Search for the cell housing the specified text and yield its (x, y) center coordinate. 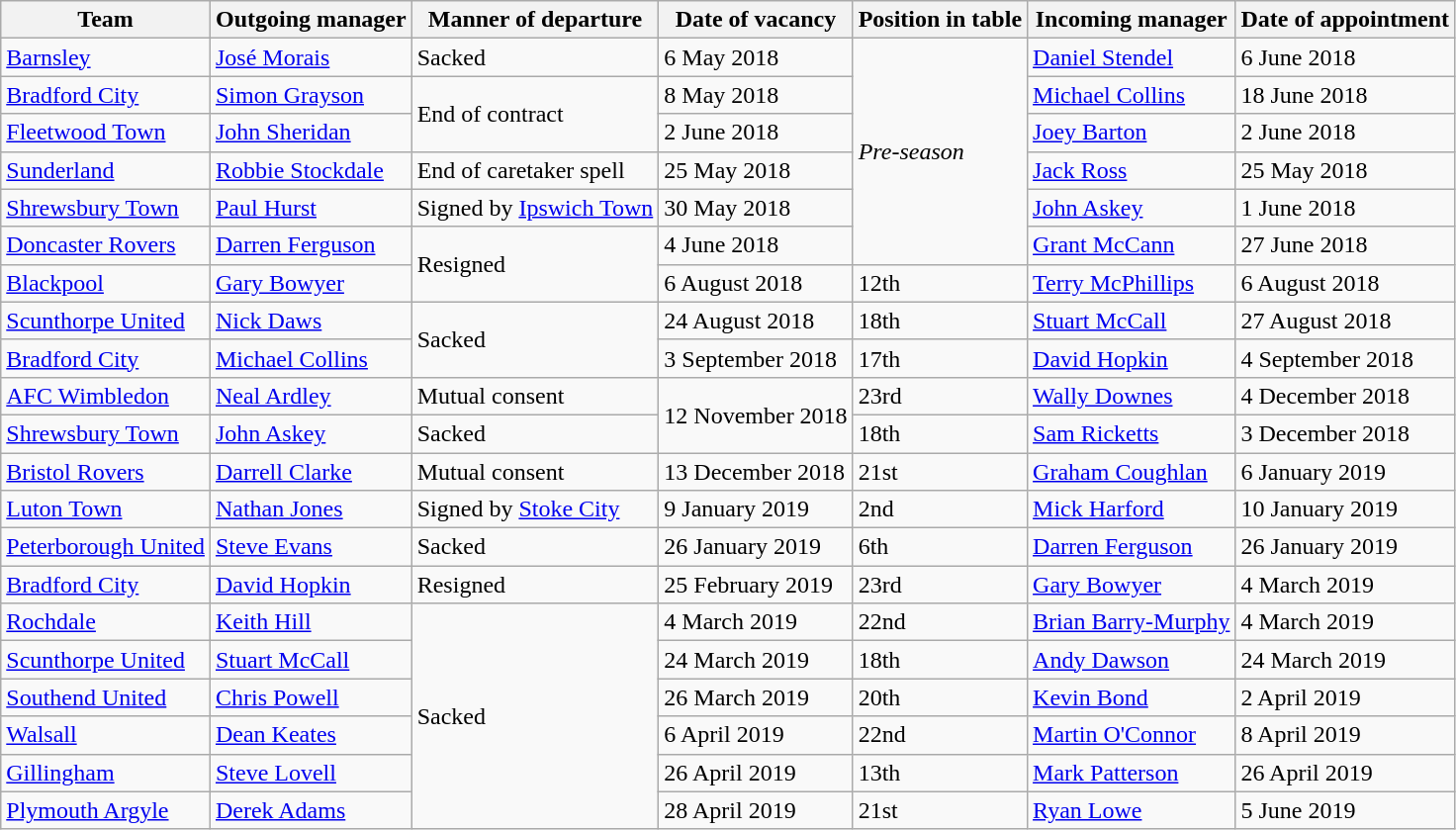
Gillingham (106, 773)
Jack Ross (1132, 170)
2nd (940, 509)
12 November 2018 (756, 415)
13 December 2018 (756, 472)
Outgoing manager (311, 20)
Kevin Bond (1132, 697)
End of contract (535, 114)
Simon Grayson (311, 95)
Blackpool (106, 283)
30 May 2018 (756, 208)
8 April 2019 (1345, 735)
10 January 2019 (1345, 509)
3 December 2018 (1345, 433)
2 April 2019 (1345, 697)
Brian Barry-Murphy (1132, 622)
6th (940, 547)
Darrell Clarke (311, 472)
Joey Barton (1132, 133)
John Sheridan (311, 133)
Signed by Ipswich Town (535, 208)
28 April 2019 (756, 810)
Dean Keates (311, 735)
Robbie Stockdale (311, 170)
Peterborough United (106, 547)
25 February 2019 (756, 585)
4 December 2018 (1345, 396)
Paul Hurst (311, 208)
Date of appointment (1345, 20)
27 June 2018 (1345, 245)
Sam Ricketts (1132, 433)
4 September 2018 (1345, 358)
AFC Wimbledon (106, 396)
Terry McPhillips (1132, 283)
Mick Harford (1132, 509)
Date of vacancy (756, 20)
Doncaster Rovers (106, 245)
Daniel Stendel (1132, 57)
18 June 2018 (1345, 95)
Steve Evans (311, 547)
6 May 2018 (756, 57)
24 August 2018 (756, 321)
Rochdale (106, 622)
Andy Dawson (1132, 660)
Mark Patterson (1132, 773)
Wally Downes (1132, 396)
Steve Lovell (311, 773)
20th (940, 697)
5 June 2019 (1345, 810)
Sunderland (106, 170)
4 June 2018 (756, 245)
Fleetwood Town (106, 133)
Luton Town (106, 509)
Pre-season (940, 151)
3 September 2018 (756, 358)
27 August 2018 (1345, 321)
Grant McCann (1132, 245)
Team (106, 20)
Chris Powell (311, 697)
Barnsley (106, 57)
6 April 2019 (756, 735)
Nathan Jones (311, 509)
6 June 2018 (1345, 57)
Martin O'Connor (1132, 735)
Derek Adams (311, 810)
Graham Coughlan (1132, 472)
Bristol Rovers (106, 472)
Walsall (106, 735)
Position in table (940, 20)
12th (940, 283)
Neal Ardley (311, 396)
Signed by Stoke City (535, 509)
José Morais (311, 57)
Nick Daws (311, 321)
8 May 2018 (756, 95)
Keith Hill (311, 622)
1 June 2018 (1345, 208)
6 January 2019 (1345, 472)
13th (940, 773)
Ryan Lowe (1132, 810)
Southend United (106, 697)
26 March 2019 (756, 697)
Manner of departure (535, 20)
End of caretaker spell (535, 170)
Incoming manager (1132, 20)
9 January 2019 (756, 509)
17th (940, 358)
Plymouth Argyle (106, 810)
